Provide the (X, Y) coordinate of the cell's center where the given text is located.  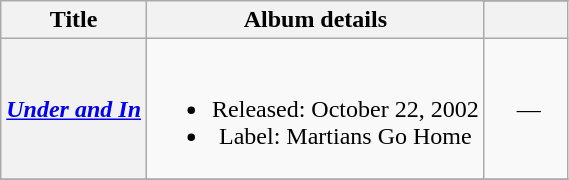
— (526, 109)
Album details (316, 20)
Title (74, 20)
Released: October 22, 2002Label: Martians Go Home (316, 109)
Under and In (74, 109)
